Find where the given text appears and provide that cell's center as [x, y] coordinate. 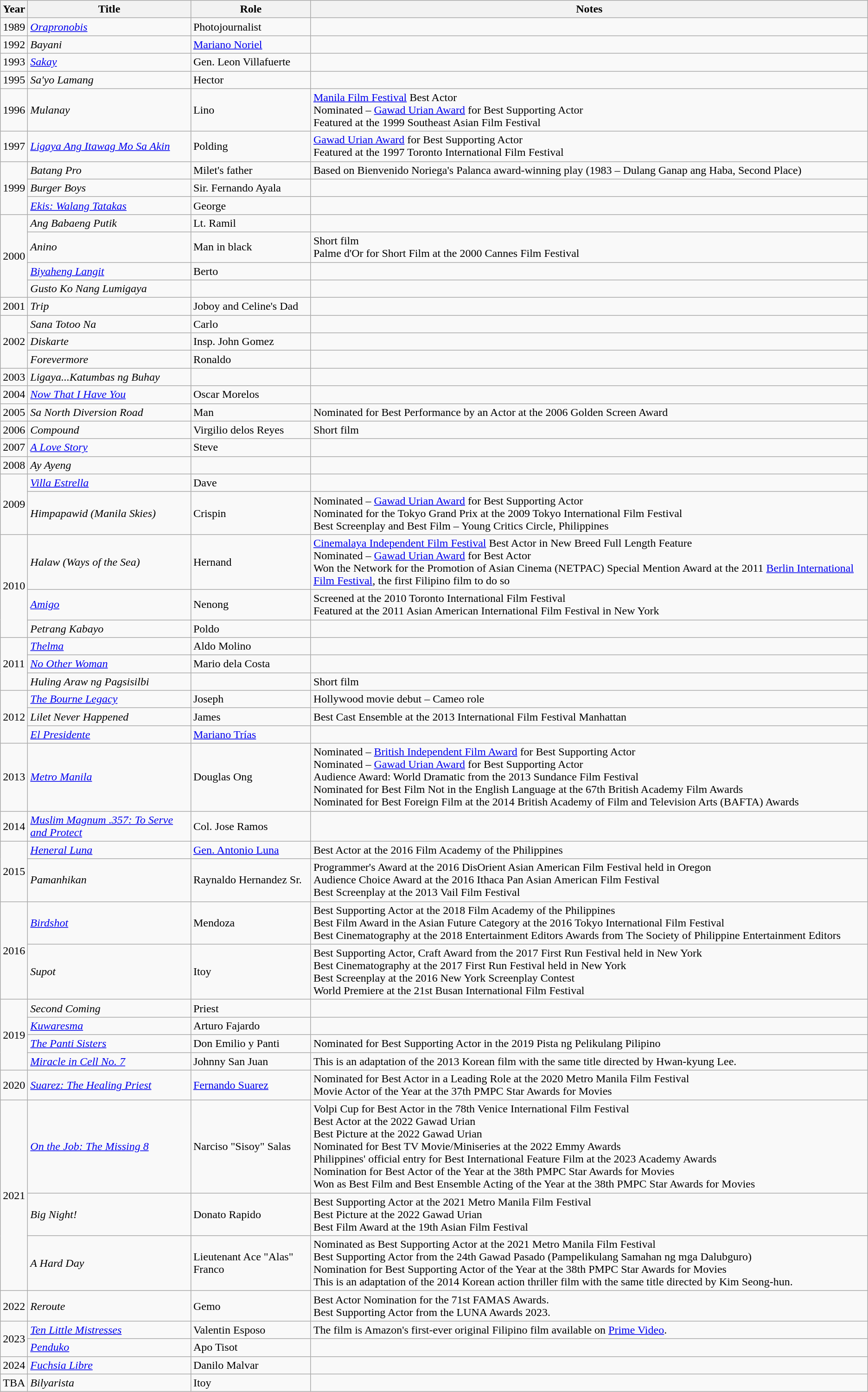
Nenong [250, 605]
Fernando Suarez [250, 1085]
Heneral Luna [109, 850]
Gusto Ko Nang Lumigaya [109, 289]
Lilet Never Happened [109, 717]
Nominated for Best Actor in a Leading Role at the 2020 Metro Manila Film FestivalMovie Actor of the Year at the 37th PMPC Star Awards for Movies [589, 1085]
The film is Amazon's first-ever original Filipino film available on Prime Video. [589, 1330]
Screened at the 2010 Toronto International Film FestivalFeatured at the 2011 Asian American International Film Festival in New York [589, 605]
Penduko [109, 1347]
2004 [14, 395]
Virgilio delos Reyes [250, 430]
Gen. Antonio Luna [250, 850]
1997 [14, 147]
2007 [14, 447]
Ay Ayeng [109, 465]
The Bourne Legacy [109, 699]
Ligaya...Katumbas ng Buhay [109, 377]
Supot [109, 972]
Gen. Leon Villafuerte [250, 62]
Sakay [109, 62]
A Love Story [109, 447]
Oscar Morelos [250, 395]
2008 [14, 465]
2003 [14, 377]
Poldo [250, 628]
2001 [14, 306]
Big Night! [109, 1214]
Photojournalist [250, 27]
On the Job: The Missing 8 [109, 1147]
Best Actor at the 2016 Film Academy of the Philippines [589, 850]
1992 [14, 45]
Narciso "Sisoy" Salas [250, 1147]
TBA [14, 1383]
Ligaya Ang Itawag Mo Sa Akin [109, 147]
Carlo [250, 324]
Johnny San Juan [250, 1061]
Batang Pro [109, 170]
Mulanay [109, 110]
2023 [14, 1339]
Pamanhikan [109, 880]
Aldo Molino [250, 646]
Nominated for Best Performance by an Actor at the 2006 Golden Screen Award [589, 412]
Huling Araw ng Pagsisilbi [109, 682]
Orapronobis [109, 27]
2011 [14, 664]
Raynaldo Hernandez Sr. [250, 880]
Amigo [109, 605]
Now That I Have You [109, 395]
2012 [14, 717]
Crispin [250, 513]
Role [250, 9]
George [250, 205]
Forevermore [109, 359]
Anino [109, 247]
2006 [14, 430]
Sa North Diversion Road [109, 412]
Lt. Ramil [250, 223]
Burger Boys [109, 188]
Suarez: The Healing Priest [109, 1085]
Second Coming [109, 1008]
1996 [14, 110]
2010 [14, 586]
James [250, 717]
Man [250, 412]
Milet's father [250, 170]
This is an adaptation of the 2013 Korean film with the same title directed by Hwan-kyung Lee. [589, 1061]
Valentin Esposo [250, 1330]
2015 [14, 871]
Mario dela Costa [250, 664]
Trip [109, 306]
Man in black [250, 247]
Berto [250, 271]
Birdshot [109, 923]
Compound [109, 430]
2013 [14, 777]
Short filmPalme d'Or for Short Film at the 2000 Cannes Film Festival [589, 247]
Ekis: Walang Tatakas [109, 205]
Bilyarista [109, 1383]
Miracle in Cell No. 7 [109, 1061]
1999 [14, 188]
2014 [14, 826]
Insp. John Gomez [250, 342]
2020 [14, 1085]
Halaw (Ways of the Sea) [109, 562]
Steve [250, 447]
Manila Film Festival Best ActorNominated – Gawad Urian Award for Best Supporting ActorFeatured at the 1999 Southeast Asian Film Festival [589, 110]
Arturo Fajardo [250, 1026]
Petrang Kabayo [109, 628]
Douglas Ong [250, 777]
Bayani [109, 45]
Hernand [250, 562]
2002 [14, 342]
2005 [14, 412]
2016 [14, 951]
Joboy and Celine's Dad [250, 306]
Reroute [109, 1306]
El Presidente [109, 734]
Lino [250, 110]
Ten Little Mistresses [109, 1330]
Col. Jose Ramos [250, 826]
2021 [14, 1195]
Diskarte [109, 342]
Joseph [250, 699]
Dave [250, 483]
Himpapawid (Manila Skies) [109, 513]
Year [14, 9]
Sana Totoo Na [109, 324]
2009 [14, 504]
The Panti Sisters [109, 1043]
No Other Woman [109, 664]
Danilo Malvar [250, 1365]
Nominated for Best Supporting Actor in the 2019 Pista ng Pelikulang Pilipino [589, 1043]
Ronaldo [250, 359]
Sir. Fernando Ayala [250, 188]
Hector [250, 80]
Polding [250, 147]
2022 [14, 1306]
Best Supporting Actor at the 2021 Metro Manila Film FestivalBest Picture at the 2022 Gawad UrianBest Film Award at the 19th Asian Film Festival [589, 1214]
Mariano Trías [250, 734]
1993 [14, 62]
2024 [14, 1365]
Sa'yo Lamang [109, 80]
Gemo [250, 1306]
1989 [14, 27]
Gawad Urian Award for Best Supporting ActorFeatured at the 1997 Toronto International Film Festival [589, 147]
Muslim Magnum .357: To Serve and Protect [109, 826]
Lieutenant Ace "Alas" Franco [250, 1263]
Ang Babaeng Putik [109, 223]
Metro Manila [109, 777]
Biyaheng Langit [109, 271]
Notes [589, 9]
Villa Estrella [109, 483]
Apo Tisot [250, 1347]
Priest [250, 1008]
Best Cast Ensemble at the 2013 International Film Festival Manhattan [589, 717]
Don Emilio y Panti [250, 1043]
Best Actor Nomination for the 71st FAMAS Awards.Best Supporting Actor from the LUNA Awards 2023. [589, 1306]
Kuwaresma [109, 1026]
Title [109, 9]
Thelma [109, 646]
Mariano Noriel [250, 45]
Mendoza [250, 923]
Hollywood movie debut – Cameo role [589, 699]
A Hard Day [109, 1263]
1995 [14, 80]
2000 [14, 256]
Fuchsia Libre [109, 1365]
2019 [14, 1034]
Donato Rapido [250, 1214]
Based on Bienvenido Noriega's Palanca award-winning play (1983 – Dulang Ganap ang Haba, Second Place) [589, 170]
